Locate the cell with the specified text and output its [X, Y] center coordinate. 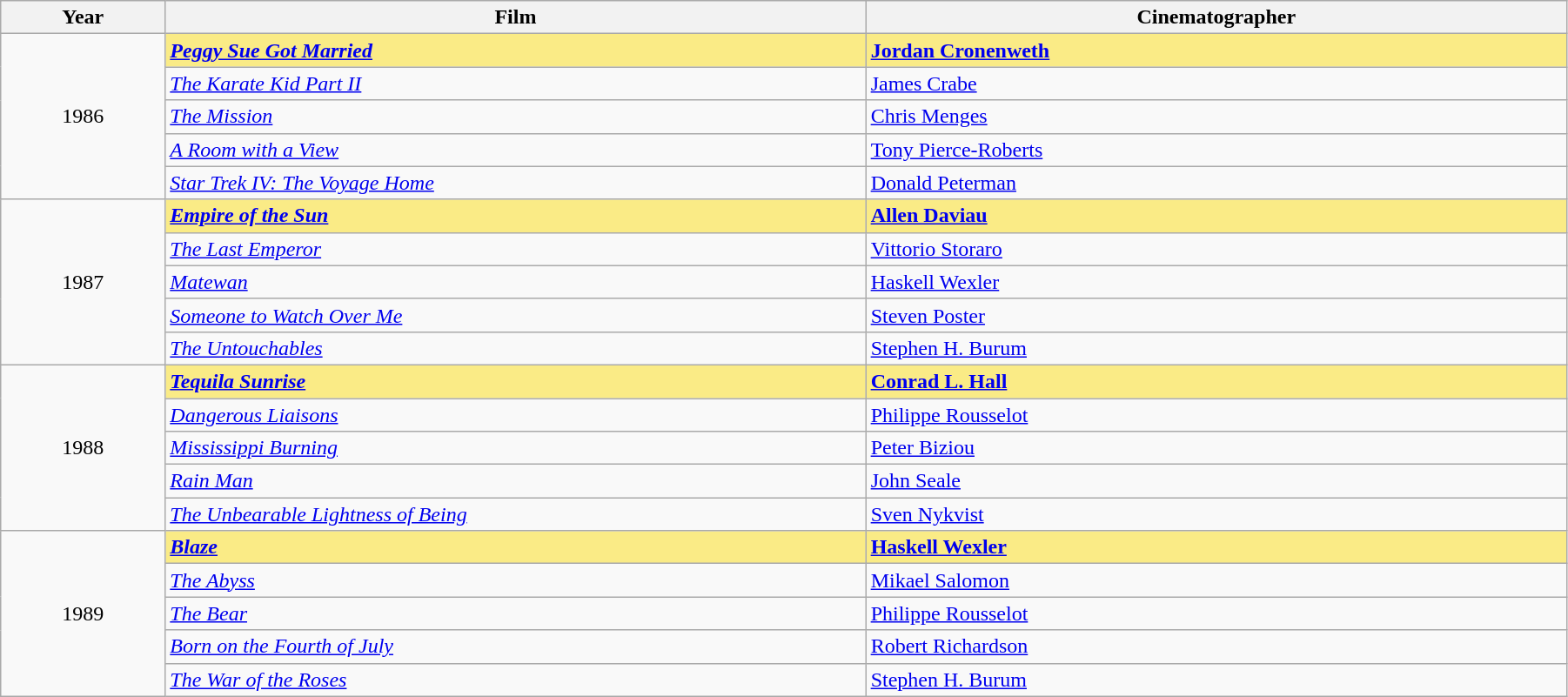
The War of the Roses [515, 680]
Vittorio Storaro [1216, 249]
Mississippi Burning [515, 448]
James Crabe [1216, 84]
Cinematographer [1216, 17]
Tequila Sunrise [515, 381]
The Last Emperor [515, 249]
Allen Daviau [1216, 216]
Film [515, 17]
Sven Nykvist [1216, 514]
Donald Peterman [1216, 183]
Matewan [515, 282]
Blaze [515, 547]
1986 [84, 117]
Born on the Fourth of July [515, 647]
Year [84, 17]
Robert Richardson [1216, 647]
John Seale [1216, 481]
Empire of the Sun [515, 216]
Peggy Sue Got Married [515, 50]
A Room with a View [515, 150]
Peter Biziou [1216, 448]
Someone to Watch Over Me [515, 315]
1987 [84, 282]
The Unbearable Lightness of Being [515, 514]
Jordan Cronenweth [1216, 50]
The Abyss [515, 580]
The Untouchables [515, 348]
The Karate Kid Part II [515, 84]
1989 [84, 613]
Tony Pierce-Roberts [1216, 150]
Steven Poster [1216, 315]
Rain Man [515, 481]
Chris Menges [1216, 117]
Conrad L. Hall [1216, 381]
Dangerous Liaisons [515, 415]
Mikael Salomon [1216, 580]
The Bear [515, 613]
Star Trek IV: The Voyage Home [515, 183]
1988 [84, 447]
The Mission [515, 117]
